Return [x, y] of the center of cell containing provided text 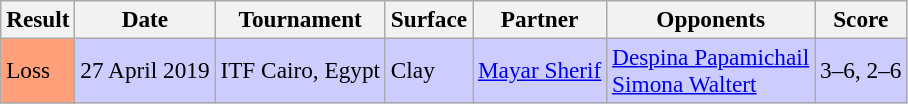
Partner [539, 19]
Result [38, 19]
3–6, 2–6 [861, 70]
Date [145, 19]
Opponents [711, 19]
27 April 2019 [145, 70]
Loss [38, 70]
Score [861, 19]
Mayar Sherif [539, 70]
Tournament [300, 19]
Clay [428, 70]
ITF Cairo, Egypt [300, 70]
Despina Papamichail Simona Waltert [711, 70]
Surface [428, 19]
